Locate the cell with the specified text and output its (x, y) center coordinate. 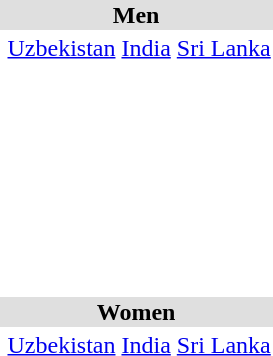
Women (136, 312)
Sri Lanka (224, 48)
India (146, 48)
Uzbekistan (62, 48)
Men (136, 15)
